Output the [X, Y] coordinate of the center of the cell containing the given text.  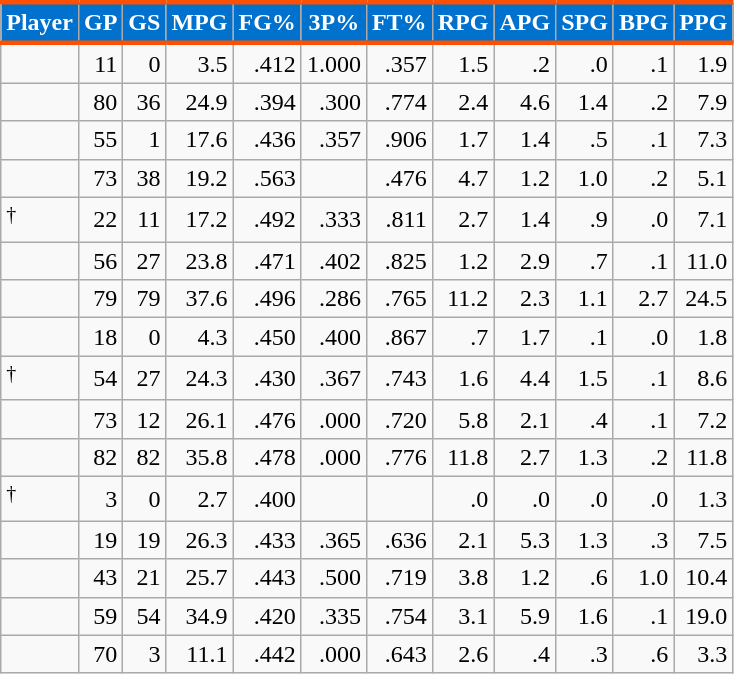
FT% [399, 22]
26.3 [200, 540]
APG [525, 22]
43 [100, 578]
.420 [267, 616]
.412 [267, 63]
.335 [334, 616]
FG% [267, 22]
2.6 [463, 654]
.825 [399, 261]
10.4 [704, 578]
23.8 [200, 261]
.563 [267, 178]
7.1 [704, 220]
5.3 [525, 540]
RPG [463, 22]
.811 [399, 220]
7.9 [704, 102]
80 [100, 102]
56 [100, 261]
.867 [399, 337]
.500 [334, 578]
12 [144, 419]
.478 [267, 457]
3.8 [463, 578]
Player [40, 22]
.365 [334, 540]
.5 [585, 140]
.433 [267, 540]
GP [100, 22]
.300 [334, 102]
37.6 [200, 299]
8.6 [704, 378]
4.4 [525, 378]
1 [144, 140]
17.6 [200, 140]
26.1 [200, 419]
.402 [334, 261]
11.1 [200, 654]
.333 [334, 220]
MPG [200, 22]
59 [100, 616]
36 [144, 102]
SPG [585, 22]
5.1 [704, 178]
.430 [267, 378]
.643 [399, 654]
11.0 [704, 261]
7.2 [704, 419]
BPG [643, 22]
3.5 [200, 63]
19.2 [200, 178]
3.3 [704, 654]
24.3 [200, 378]
.776 [399, 457]
.492 [267, 220]
.367 [334, 378]
25.7 [200, 578]
5.9 [525, 616]
.496 [267, 299]
24.5 [704, 299]
2.9 [525, 261]
1.8 [704, 337]
.9 [585, 220]
34.9 [200, 616]
.436 [267, 140]
.774 [399, 102]
19.0 [704, 616]
5.8 [463, 419]
4.3 [200, 337]
2.4 [463, 102]
7.5 [704, 540]
.471 [267, 261]
17.2 [200, 220]
PPG [704, 22]
22 [100, 220]
.719 [399, 578]
38 [144, 178]
.906 [399, 140]
24.9 [200, 102]
35.8 [200, 457]
3.1 [463, 616]
55 [100, 140]
70 [100, 654]
.442 [267, 654]
11.2 [463, 299]
1.000 [334, 63]
1.9 [704, 63]
.443 [267, 578]
4.6 [525, 102]
.765 [399, 299]
.286 [334, 299]
3P% [334, 22]
.636 [399, 540]
.394 [267, 102]
.754 [399, 616]
GS [144, 22]
.743 [399, 378]
.720 [399, 419]
2.3 [525, 299]
18 [100, 337]
4.7 [463, 178]
21 [144, 578]
.450 [267, 337]
7.3 [704, 140]
1.1 [585, 299]
